Detect which cell encompasses the target text, then output its [X, Y] center coordinate. 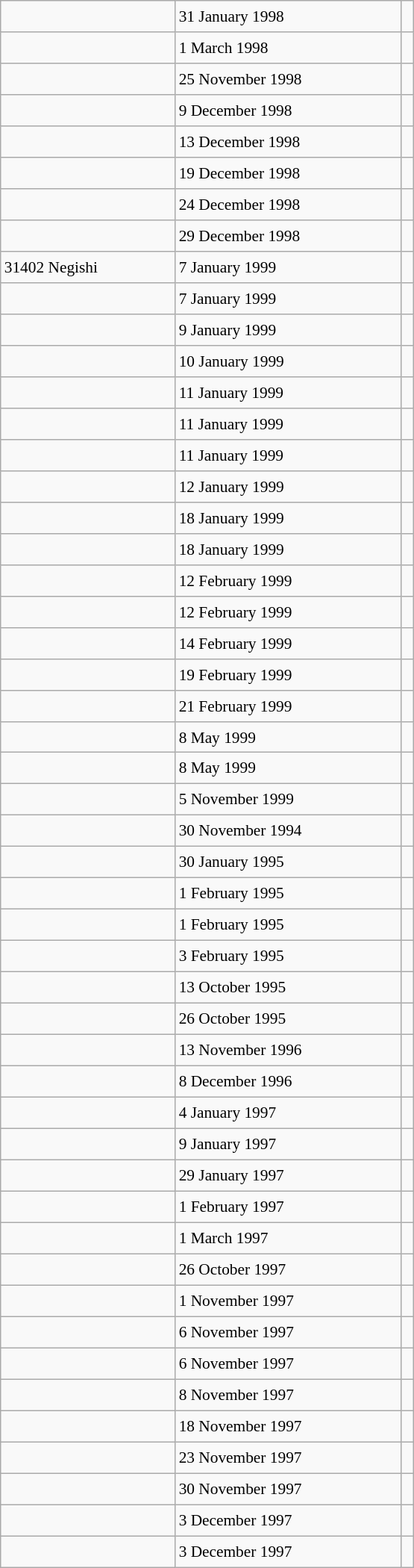
29 December 1998 [288, 236]
8 November 1997 [288, 1395]
13 December 1998 [288, 142]
30 November 1994 [288, 831]
26 October 1997 [288, 1269]
19 December 1998 [288, 173]
1 March 1997 [288, 1238]
30 January 1995 [288, 862]
9 December 1998 [288, 111]
24 December 1998 [288, 205]
9 January 1999 [288, 330]
31 January 1998 [288, 16]
31402 Negishi [88, 267]
8 December 1996 [288, 1082]
23 November 1997 [288, 1457]
1 February 1997 [288, 1207]
26 October 1995 [288, 1019]
29 January 1997 [288, 1175]
13 October 1995 [288, 988]
21 February 1999 [288, 706]
19 February 1999 [288, 674]
1 March 1998 [288, 48]
13 November 1996 [288, 1051]
3 February 1995 [288, 956]
10 January 1999 [288, 361]
25 November 1998 [288, 79]
14 February 1999 [288, 643]
30 November 1997 [288, 1489]
12 January 1999 [288, 486]
9 January 1997 [288, 1144]
1 November 1997 [288, 1301]
4 January 1997 [288, 1113]
5 November 1999 [288, 800]
18 November 1997 [288, 1426]
